Pinpoint the cell where the given text exists, returning its [x, y] midpoint coordinate. 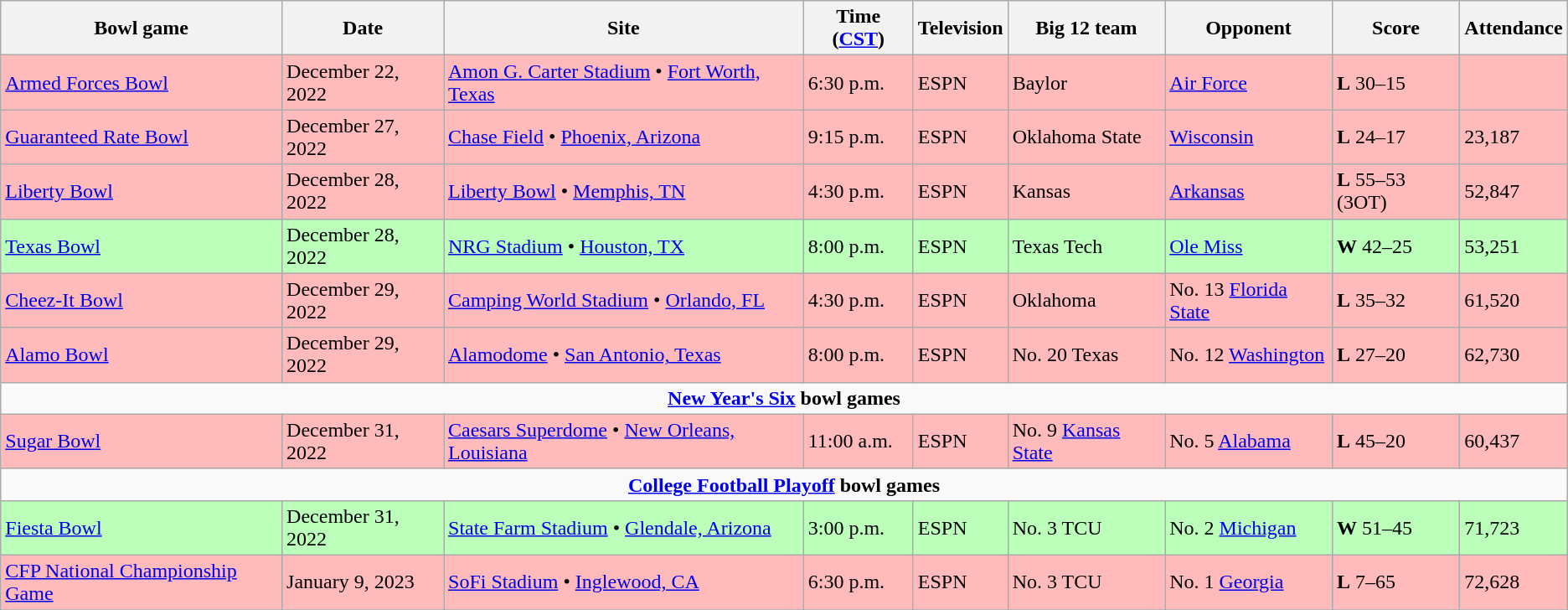
Kansas [1086, 191]
Attendance [1514, 28]
Cheez-It Bowl [142, 300]
W 42–25 [1395, 246]
9:15 p.m. [858, 137]
Arkansas [1249, 191]
L 45–20 [1395, 441]
No. 1 Georgia [1249, 582]
No. 5 Alabama [1249, 441]
L 35–32 [1395, 300]
Site [624, 28]
CFP National Championship Game [142, 582]
Alamo Bowl [142, 355]
60,437 [1514, 441]
No. 12 Washington [1249, 355]
11:00 a.m. [858, 441]
L 27–20 [1395, 355]
Oklahoma [1086, 300]
L 55–53 (3OT) [1395, 191]
3:00 p.m. [858, 528]
Air Force [1249, 82]
Sugar Bowl [142, 441]
L 30–15 [1395, 82]
January 9, 2023 [364, 582]
71,723 [1514, 528]
72,628 [1514, 582]
23,187 [1514, 137]
Fiesta Bowl [142, 528]
State Farm Stadium • Glendale, Arizona [624, 528]
62,730 [1514, 355]
No. 13 Florida State [1249, 300]
Camping World Stadium • Orlando, FL [624, 300]
Guaranteed Rate Bowl [142, 137]
Baylor [1086, 82]
61,520 [1514, 300]
Texas Bowl [142, 246]
Wisconsin [1249, 137]
December 27, 2022 [364, 137]
Chase Field • Phoenix, Arizona [624, 137]
SoFi Stadium • Inglewood, CA [624, 582]
52,847 [1514, 191]
Time (CST) [858, 28]
Caesars Superdome • New Orleans, Louisiana [624, 441]
Amon G. Carter Stadium • Fort Worth, Texas [624, 82]
Score [1395, 28]
Alamodome • San Antonio, Texas [624, 355]
Ole Miss [1249, 246]
NRG Stadium • Houston, TX [624, 246]
New Year's Six bowl games [784, 398]
L 7–65 [1395, 582]
Liberty Bowl [142, 191]
Date [364, 28]
December 22, 2022 [364, 82]
Big 12 team [1086, 28]
Texas Tech [1086, 246]
Bowl game [142, 28]
College Football Playoff bowl games [784, 484]
No. 20 Texas [1086, 355]
No. 9 Kansas State [1086, 441]
Liberty Bowl • Memphis, TN [624, 191]
No. 2 Michigan [1249, 528]
53,251 [1514, 246]
W 51–45 [1395, 528]
Oklahoma State [1086, 137]
L 24–17 [1395, 137]
Television [960, 28]
Armed Forces Bowl [142, 82]
Opponent [1249, 28]
